Capture the cell that displays the provided text and extract its (x, y) central coordinate. 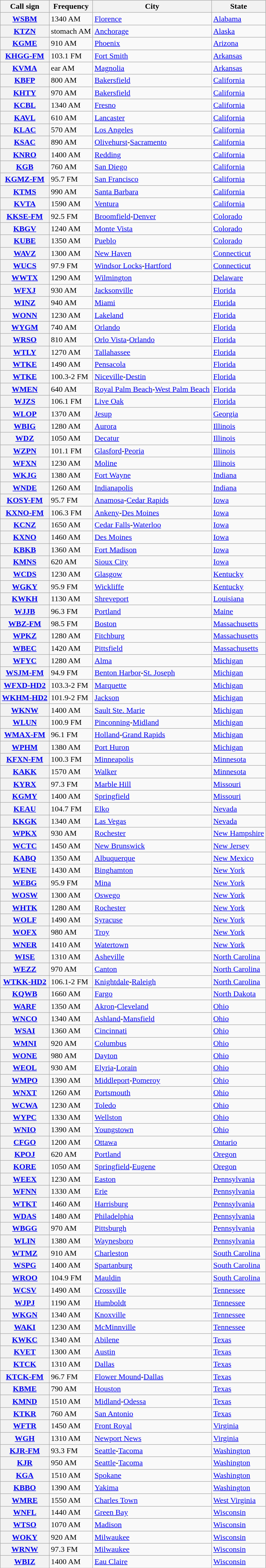
KBKB (25, 550)
Broomfield-Denver (152, 216)
KTKR (25, 1414)
KBME (25, 1389)
Decatur (152, 438)
WMPO (25, 1080)
890 AM (71, 142)
106.1-2 FM (71, 982)
1370 AM (71, 414)
Albuquerque (152, 858)
Pinconning-Midland (152, 722)
Erie (152, 1191)
WKNW (25, 710)
Canton (152, 969)
990 AM (71, 192)
KYRX (25, 784)
1440 AM (71, 1512)
104.7 FM (71, 809)
Royal Palm Beach-West Palm Beach (152, 389)
KTZN (25, 31)
Fitchburg (152, 636)
98.5 FM (71, 624)
Lakeland (152, 315)
Niceville-Destin (152, 377)
KGMY (25, 796)
KVET (25, 1352)
1430 AM (71, 870)
WEOL (25, 1068)
KVMA (25, 68)
WDAS (25, 1216)
Mauldin (152, 1278)
WCDS (25, 574)
KOSY-FM (25, 500)
WDZ (25, 438)
WPHM (25, 747)
KUBE (25, 241)
Dayton (152, 1056)
Aurora (152, 426)
Eau Claire (152, 1562)
Yakima (152, 1488)
Ontario (239, 1142)
Cincinnati (152, 1031)
100.3 FM (71, 760)
WMEN (25, 389)
State (239, 6)
WJPJ (25, 1302)
WSPG (25, 1265)
Toledo (152, 1105)
WJJB (25, 611)
WFXJ (25, 290)
Redding (152, 155)
WNER (25, 945)
103.1 FM (71, 56)
104.9 FM (71, 1278)
Spartanburg (152, 1265)
WISE (25, 957)
97.9 FM (71, 266)
WNCO (25, 1019)
WPKX (25, 833)
Elko (152, 809)
Pittsburgh (152, 1228)
106.3 FM (71, 512)
1660 AM (71, 994)
KNRO (25, 155)
Anamosa-Cedar Rapids (152, 500)
1590 AM (71, 204)
Syracuse (152, 920)
WZPN (25, 451)
100.9 FM (71, 722)
WFNN (25, 1191)
WCSV (25, 1290)
Holland-Grand Rapids (152, 735)
WARF (25, 1006)
WLUN (25, 722)
WONN (25, 315)
Jesup (152, 414)
Charleston (152, 1253)
Knoxville (152, 1315)
Madison (152, 1525)
WRNW (25, 1550)
Dallas (152, 1364)
stomach AM (71, 31)
WFTR (25, 1426)
North Dakota (239, 994)
Binghamton (152, 870)
Tallahassee (152, 352)
KPOJ (25, 1155)
Waynesboro (152, 1241)
WINZ (25, 303)
Jackson (152, 698)
KEAU (25, 809)
West Virginia (239, 1500)
Lancaster (152, 117)
Fort Madison (152, 550)
Marquette (152, 685)
Asheville (152, 957)
WTSO (25, 1525)
Sioux City (152, 562)
KSAC (25, 142)
KQWB (25, 994)
WGKY (25, 587)
KKGK (25, 821)
Green Bay (152, 1512)
KWKC (25, 1340)
WNIO (25, 1130)
101.9-2 FM (71, 698)
Benton Harbor-St. Joseph (152, 673)
Front Royal (152, 1426)
Sault Ste. Marie (152, 710)
Los Angeles (152, 130)
Wellston (152, 1117)
Moline (152, 463)
KKSE-FM (25, 216)
Cedar Falls-Waterloo (152, 525)
KFXN-FM (25, 760)
WFXN (25, 463)
Fargo (152, 994)
WYPC (25, 1117)
WBIZ (25, 1562)
Minneapolis (152, 760)
Fresno (152, 105)
Abilene (152, 1340)
KLAC (25, 130)
1270 AM (71, 352)
WSJM-FM (25, 673)
Middleport-Pomeroy (152, 1080)
1290 AM (71, 278)
Des Moines (152, 537)
740 AM (71, 327)
Glasford-Peoria (152, 451)
WEEX (25, 1179)
WEZZ (25, 969)
Elyria-Lorain (152, 1068)
Fort Wayne (152, 475)
WSBM (25, 19)
940 AM (71, 303)
Magnolia (152, 68)
Ankeny-Des Moines (152, 512)
KJR-FM (25, 1451)
Ottawa (152, 1142)
Knightdale-Raleigh (152, 982)
Pensacola (152, 365)
Orlo Vista-Orlando (152, 340)
Delaware (239, 278)
WEBG (25, 883)
1190 AM (71, 1302)
1550 AM (71, 1500)
Portsmouth (152, 1093)
Pueblo (152, 241)
KGMZ-FM (25, 179)
Maine (239, 611)
1070 AM (71, 1525)
WLOP (25, 414)
Pittsfield (152, 648)
Humboldt (152, 1302)
92.5 FM (71, 216)
Harrisburg (152, 1204)
Florence (152, 19)
Port Huron (152, 747)
WUCS (25, 266)
KGA (25, 1475)
570 AM (71, 130)
New Mexico (239, 858)
KMND (25, 1401)
WBGG (25, 1228)
New Brunswick (152, 846)
WOLF (25, 920)
WMRE (25, 1500)
WPKZ (25, 636)
KMNS (25, 562)
WBZ-FM (25, 624)
Flower Mound-Dallas (152, 1377)
KGME (25, 43)
McMinnville (152, 1327)
KAVL (25, 117)
WOKY (25, 1537)
96.1 FM (71, 735)
WTKK-HD2 (25, 982)
WNFL (25, 1512)
KHGG-FM (25, 56)
Charles Town (152, 1500)
1570 AM (71, 772)
ear AM (71, 68)
96.7 FM (71, 1377)
106.1 FM (71, 401)
Anchorage (152, 31)
Windsor Locks-Hartford (152, 266)
WFXD-HD2 (25, 685)
WGH (25, 1438)
WONE (25, 1056)
Glasgow (152, 574)
Orlando (152, 327)
Fort Smith (152, 56)
Santa Barbara (152, 192)
Wilmington (152, 278)
Crossville (152, 1290)
Wickliffe (152, 587)
Phoenix (152, 43)
WROO (25, 1278)
Columbus (152, 1043)
Mina (152, 883)
Philadelphia (152, 1216)
Austin (152, 1352)
Newport News (152, 1438)
96.3 FM (71, 611)
Jacksonville (152, 290)
CFGO (25, 1142)
WKGN (25, 1315)
1410 AM (71, 945)
Indianapolis (152, 488)
Miami (152, 303)
KBFP (25, 80)
KXNO (25, 537)
WRSO (25, 340)
Springfield (152, 796)
WENE (25, 870)
Easton (152, 1179)
Ashland-Mansfield (152, 1019)
Las Vegas (152, 821)
WAVZ (25, 253)
Walker (152, 772)
810 AM (71, 340)
KBBO (25, 1488)
WHTK (25, 907)
San Francisco (152, 179)
1480 AM (71, 1216)
103.3-2 FM (71, 685)
610 AM (71, 117)
Marble Hill (152, 784)
KORE (25, 1167)
640 AM (71, 389)
KHTY (25, 93)
KCBL (25, 105)
Shreveport (152, 599)
101.1 FM (71, 451)
WMAX-FM (25, 735)
Georgia (239, 414)
Watertown (152, 945)
Akron-Cleveland (152, 1006)
WMNI (25, 1043)
KWKH (25, 599)
WWTX (25, 278)
Springfield-Eugene (152, 1167)
WKHM-HD2 (25, 698)
Alaska (239, 31)
KAKK (25, 772)
KVTA (25, 204)
WCTC (25, 846)
KBGV (25, 229)
WJZS (25, 401)
93.3 FM (71, 1451)
KTCK-FM (25, 1377)
KABQ (25, 858)
Arizona (239, 43)
Olivehurst-Sacramento (152, 142)
WBIG (25, 426)
WAKI (25, 1327)
WSAI (25, 1031)
Oswego (152, 895)
WOFX (25, 932)
KGB (25, 167)
1420 AM (71, 648)
Youngstown (152, 1130)
WYGM (25, 327)
Troy (152, 932)
WNXT (25, 1093)
Houston (152, 1389)
WOSW (25, 895)
Call sign (25, 6)
KXNO-FM (25, 512)
New Haven (152, 253)
San Diego (152, 167)
WTKT (25, 1204)
Boston (152, 624)
800 AM (71, 80)
1650 AM (71, 525)
1240 AM (71, 229)
KTCK (25, 1364)
WFYC (25, 661)
Alma (152, 661)
94.9 FM (71, 673)
WTLY (25, 352)
City (152, 6)
San Antonio (152, 1414)
Midland-Odessa (152, 1401)
1130 AM (71, 599)
1200 AM (71, 1142)
790 AM (71, 1389)
KTMS (25, 192)
100.3-2 FM (71, 377)
950 AM (71, 1463)
WLIN (25, 1241)
KJR (25, 1463)
New Hampshire (239, 833)
WNDE (25, 488)
KCNZ (25, 525)
WKJG (25, 475)
WTMZ (25, 1253)
WBEC (25, 648)
New Jersey (239, 846)
Alabama (239, 19)
Spokane (152, 1475)
Ventura (152, 204)
Frequency (71, 6)
Louisiana (239, 599)
WCWA (25, 1105)
Live Oak (152, 401)
Monte Vista (152, 229)
